From the cell containing the given text, extract its center point as (X, Y) coordinate. 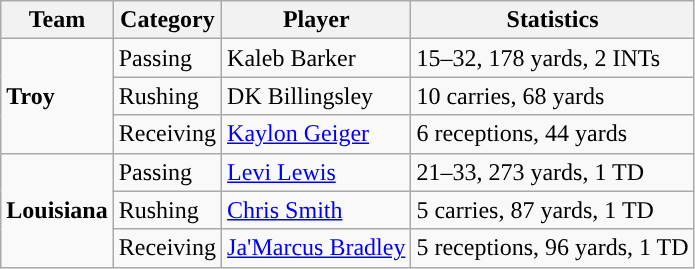
10 carries, 68 yards (552, 96)
Category (167, 20)
5 receptions, 96 yards, 1 TD (552, 248)
Troy (57, 96)
5 carries, 87 yards, 1 TD (552, 210)
Kaleb Barker (316, 58)
21–33, 273 yards, 1 TD (552, 172)
Kaylon Geiger (316, 134)
6 receptions, 44 yards (552, 134)
DK Billingsley (316, 96)
Team (57, 20)
Chris Smith (316, 210)
Levi Lewis (316, 172)
Player (316, 20)
Statistics (552, 20)
15–32, 178 yards, 2 INTs (552, 58)
Louisiana (57, 210)
Ja'Marcus Bradley (316, 248)
